Output the [x, y] coordinate of the center of the cell containing the given text.  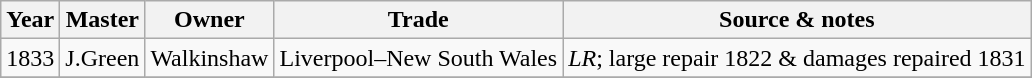
Master [102, 20]
Walkinshaw [210, 58]
Liverpool–New South Wales [418, 58]
J.Green [102, 58]
Year [30, 20]
Trade [418, 20]
LR; large repair 1822 & damages repaired 1831 [797, 58]
Source & notes [797, 20]
1833 [30, 58]
Owner [210, 20]
